Extract the (X, Y) coordinate from the center of the cell holding the provided text.  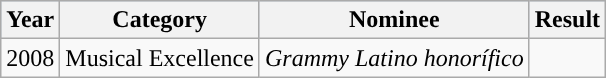
Category (160, 20)
Result (567, 20)
Year (30, 20)
Grammy Latino honorífico (394, 58)
Nominee (394, 20)
2008 (30, 58)
Musical Excellence (160, 58)
